For the text-containing cell, return its midpoint in [x, y] coordinate format. 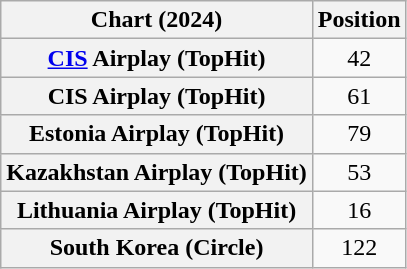
16 [359, 210]
South Korea (Circle) [157, 248]
Kazakhstan Airplay (TopHit) [157, 172]
122 [359, 248]
Chart (2024) [157, 20]
79 [359, 134]
Estonia Airplay (TopHit) [157, 134]
Lithuania Airplay (TopHit) [157, 210]
Position [359, 20]
53 [359, 172]
61 [359, 96]
42 [359, 58]
